Return the (x, y) coordinate for the center point of the cell that contains the specified text.  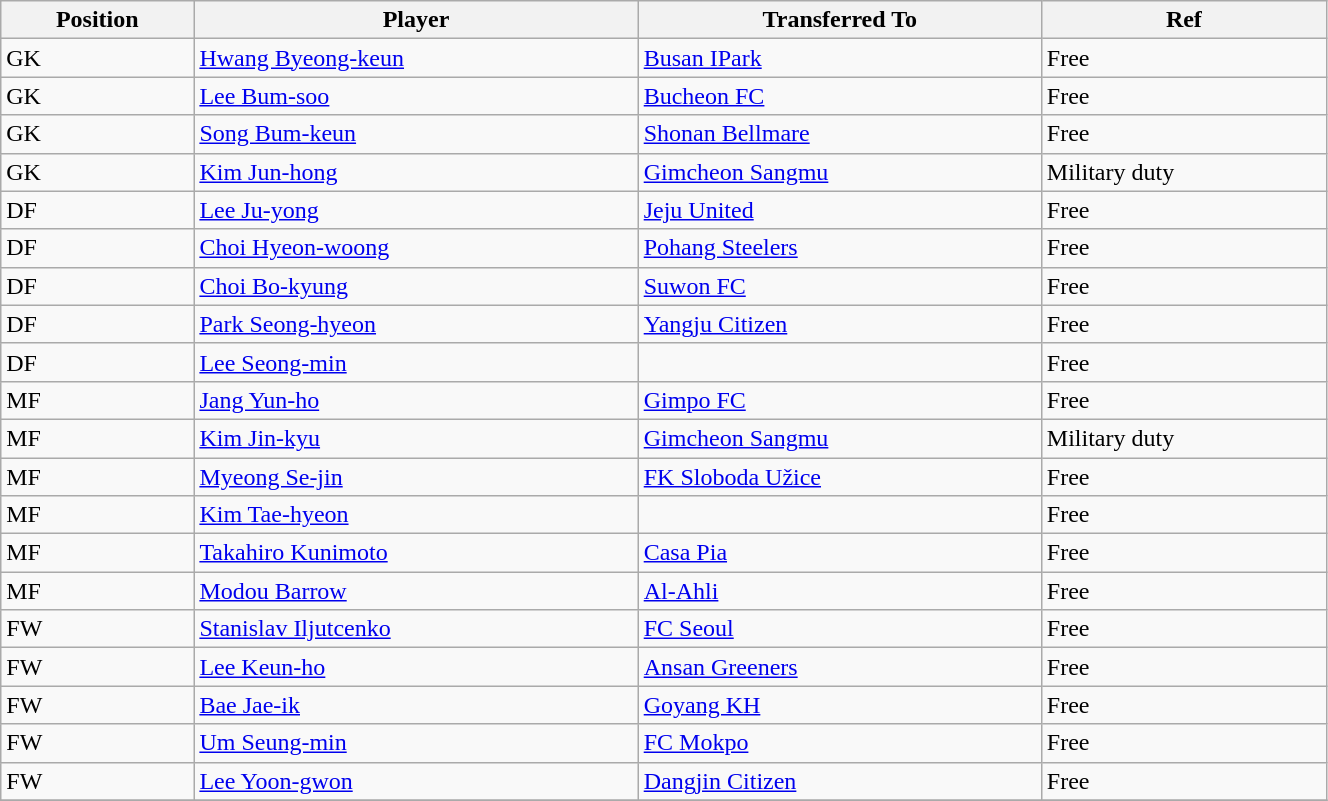
Choi Hyeon-woong (416, 248)
Casa Pia (840, 553)
FC Mokpo (840, 743)
Ansan Greeners (840, 667)
Um Seung-min (416, 743)
Player (416, 20)
Lee Keun-ho (416, 667)
Bae Jae-ik (416, 705)
Hwang Byeong-keun (416, 58)
Jang Yun-ho (416, 400)
FK Sloboda Užice (840, 477)
Lee Yoon-gwon (416, 781)
Shonan Bellmare (840, 134)
Lee Ju-yong (416, 210)
Lee Bum-soo (416, 96)
FC Seoul (840, 629)
Position (98, 20)
Kim Jun-hong (416, 172)
Ref (1184, 20)
Goyang KH (840, 705)
Modou Barrow (416, 591)
Busan IPark (840, 58)
Bucheon FC (840, 96)
Choi Bo-kyung (416, 286)
Kim Tae-hyeon (416, 515)
Transferred To (840, 20)
Al-Ahli (840, 591)
Stanislav Iljutcenko (416, 629)
Gimpo FC (840, 400)
Park Seong-hyeon (416, 324)
Lee Seong-min (416, 362)
Kim Jin-kyu (416, 438)
Takahiro Kunimoto (416, 553)
Suwon FC (840, 286)
Jeju United (840, 210)
Dangjin Citizen (840, 781)
Myeong Se-jin (416, 477)
Song Bum-keun (416, 134)
Pohang Steelers (840, 248)
Yangju Citizen (840, 324)
